Detect which cell encompasses the target text, then output its (X, Y) center coordinate. 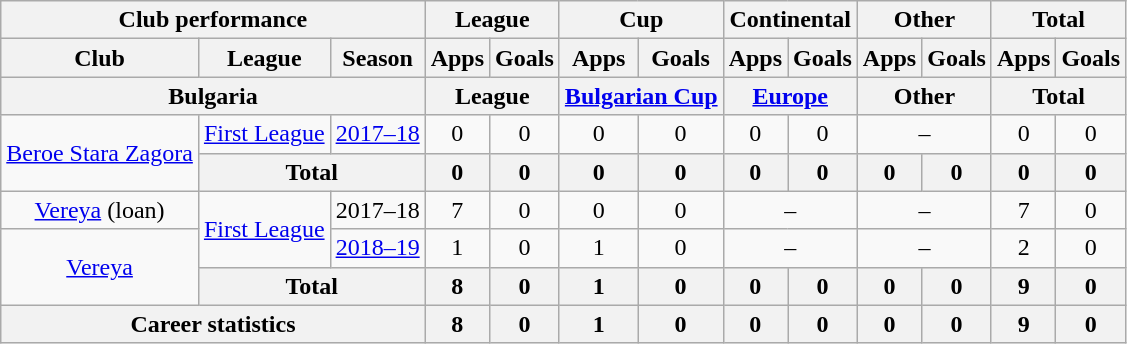
Season (378, 58)
2018–19 (378, 248)
Europe (790, 96)
Club performance (213, 20)
Beroe Stara Zagora (100, 153)
Club (100, 58)
Vereya (100, 267)
Career statistics (213, 324)
2 (1023, 248)
Bulgaria (213, 96)
Cup (641, 20)
Bulgarian Cup (641, 96)
Vereya (loan) (100, 210)
Continental (790, 20)
